Search for the cell housing the specified text and yield its (x, y) center coordinate. 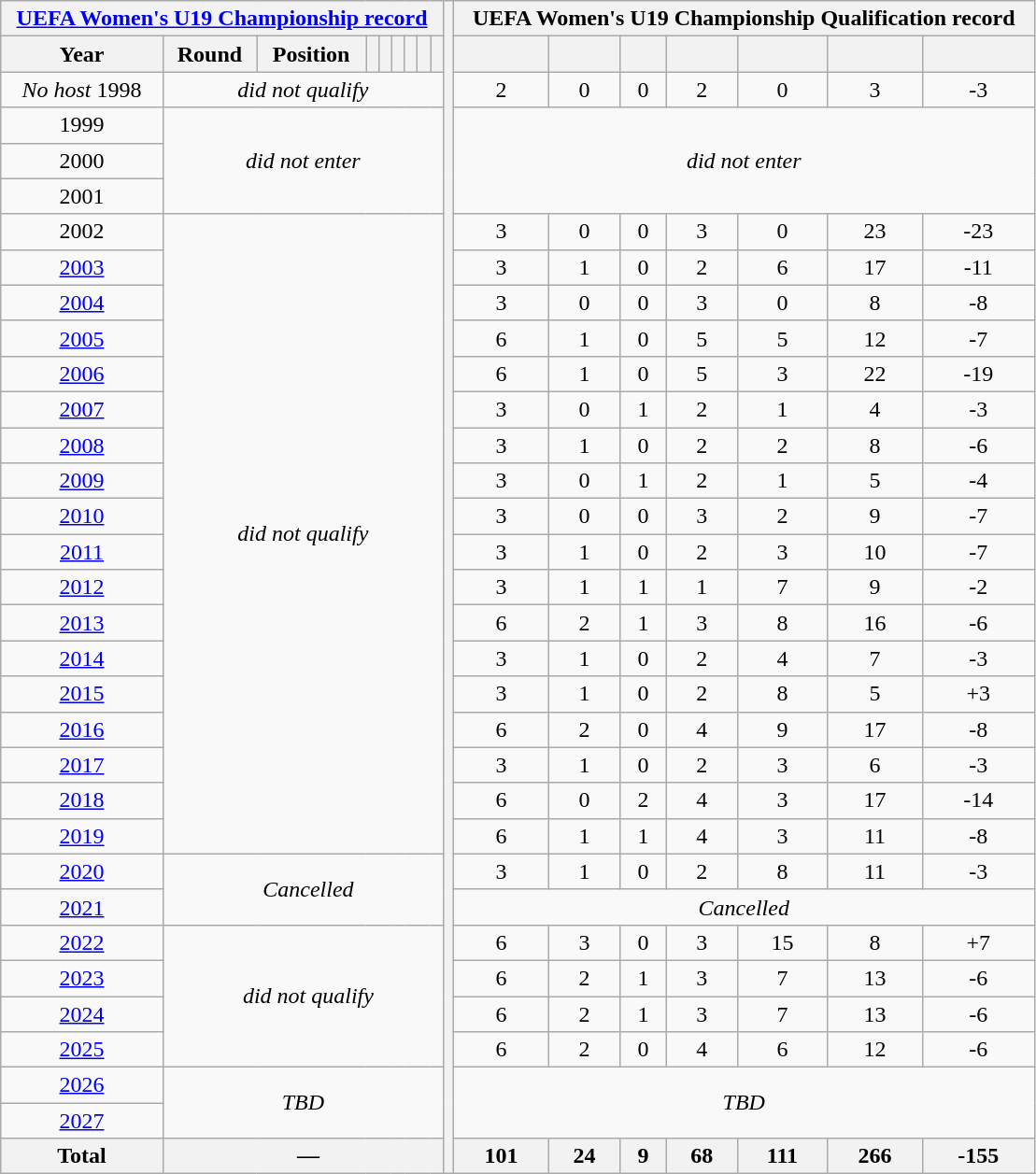
16 (875, 623)
2015 (82, 694)
24 (584, 1156)
Year (82, 54)
Position (312, 54)
-19 (978, 374)
-4 (978, 481)
15 (782, 942)
UEFA Women's U19 Championship Qualification record (744, 19)
2026 (82, 1085)
2014 (82, 658)
10 (875, 552)
101 (502, 1156)
-155 (978, 1156)
2027 (82, 1121)
2006 (82, 374)
Round (209, 54)
2019 (82, 836)
-23 (978, 232)
2021 (82, 907)
2011 (82, 552)
-14 (978, 800)
2025 (82, 1050)
2020 (82, 871)
2004 (82, 303)
-11 (978, 267)
2022 (82, 942)
-2 (978, 587)
2023 (82, 978)
2003 (82, 267)
23 (875, 232)
2013 (82, 623)
+3 (978, 694)
Total (82, 1156)
2001 (82, 196)
2018 (82, 800)
2010 (82, 516)
2024 (82, 1013)
+7 (978, 942)
68 (702, 1156)
No host 1998 (82, 90)
2012 (82, 587)
2002 (82, 232)
2007 (82, 409)
2008 (82, 446)
2009 (82, 481)
2017 (82, 765)
111 (782, 1156)
266 (875, 1156)
22 (875, 374)
2000 (82, 161)
2016 (82, 729)
2005 (82, 338)
1999 (82, 125)
— (308, 1156)
UEFA Women's U19 Championship record (222, 19)
